Return [x, y] of the center of cell containing provided text 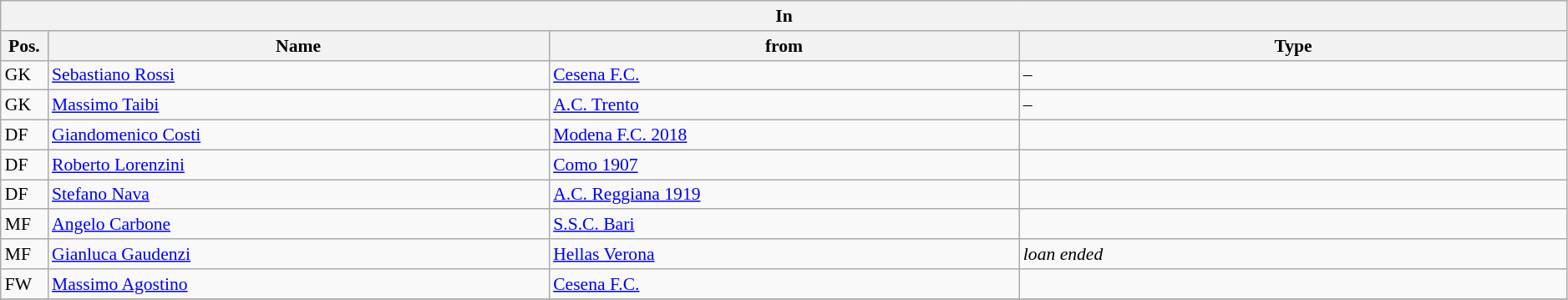
Como 1907 [784, 165]
Roberto Lorenzini [298, 165]
Hellas Verona [784, 254]
Type [1293, 46]
Modena F.C. 2018 [784, 135]
Stefano Nava [298, 195]
Pos. [24, 46]
Angelo Carbone [298, 225]
Giandomenico Costi [298, 135]
loan ended [1293, 254]
A.C. Reggiana 1919 [784, 195]
Massimo Agostino [298, 284]
A.C. Trento [784, 105]
In [784, 16]
Sebastiano Rossi [298, 75]
from [784, 46]
FW [24, 284]
S.S.C. Bari [784, 225]
Name [298, 46]
Gianluca Gaudenzi [298, 254]
Massimo Taibi [298, 105]
